Find where the given text appears and provide that cell's center as [x, y] coordinate. 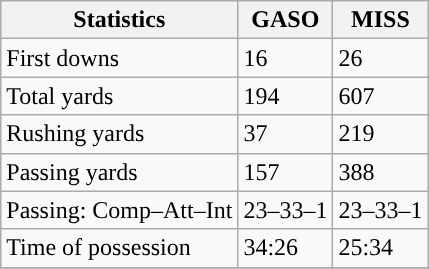
194 [286, 96]
25:34 [380, 248]
Statistics [120, 20]
219 [380, 134]
Passing yards [120, 172]
MISS [380, 20]
16 [286, 58]
34:26 [286, 248]
Rushing yards [120, 134]
26 [380, 58]
Passing: Comp–Att–Int [120, 210]
157 [286, 172]
Total yards [120, 96]
First downs [120, 58]
607 [380, 96]
GASO [286, 20]
Time of possession [120, 248]
37 [286, 134]
388 [380, 172]
